Extract the [x, y] coordinate from the center of the cell holding the provided text.  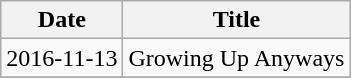
Date [62, 20]
2016-11-13 [62, 58]
Growing Up Anyways [236, 58]
Title [236, 20]
